Locate the cell with the specified text and output its [X, Y] center coordinate. 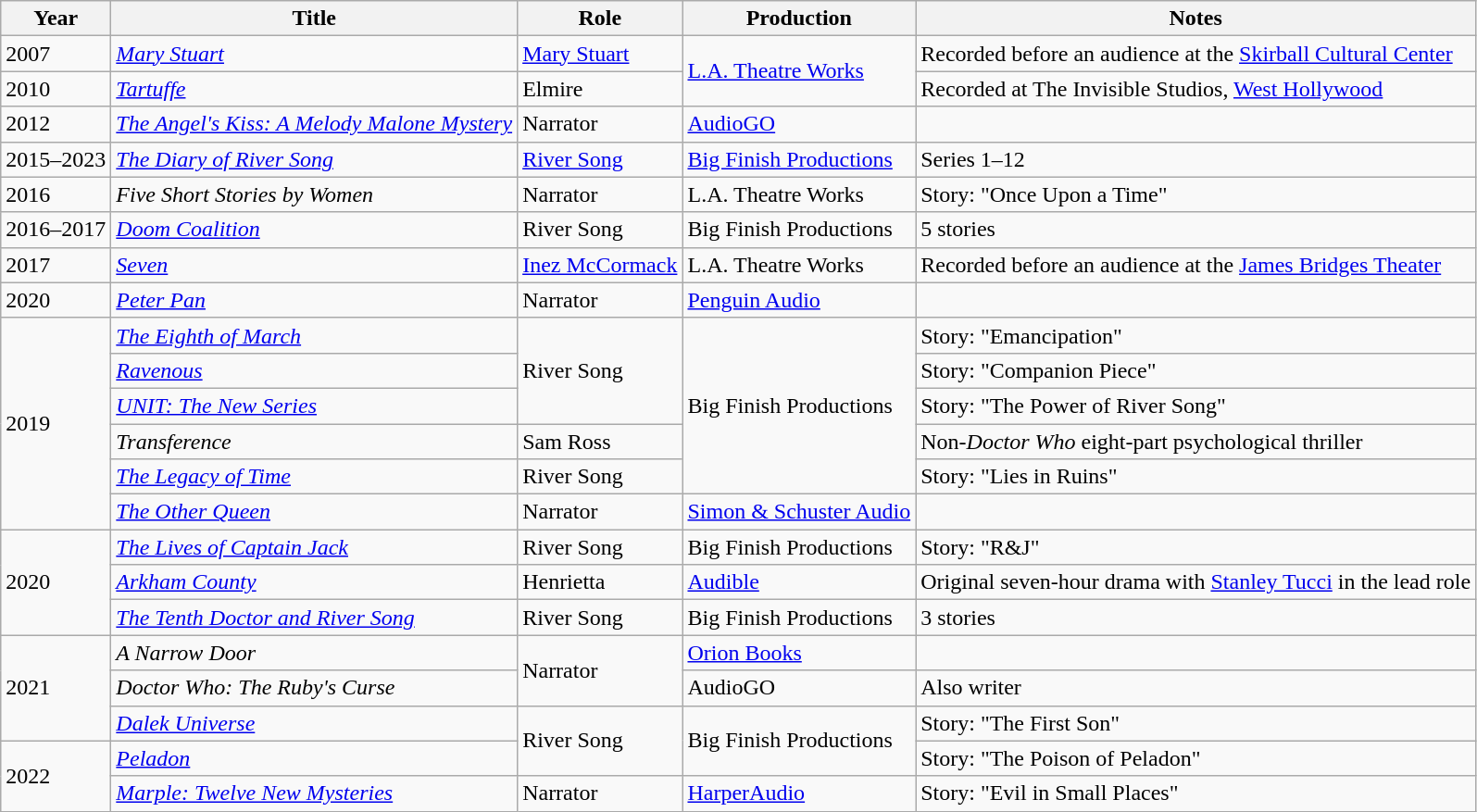
Transference [315, 442]
A Narrow Door [315, 653]
Story: "Companion Piece" [1196, 370]
Role [600, 19]
The Tenth Doctor and River Song [315, 618]
Peter Pan [315, 300]
Tartuffe [315, 89]
Five Short Stories by Women [315, 194]
Story: "R&J" [1196, 547]
Story: "The Poison of Peladon" [1196, 758]
Marple: Twelve New Mysteries [315, 793]
Recorded at The Invisible Studios, West Hollywood [1196, 89]
Ravenous [315, 370]
The Diary of River Song [315, 159]
2016 [56, 194]
2010 [56, 89]
Year [56, 19]
2021 [56, 688]
3 stories [1196, 618]
2012 [56, 124]
Also writer [1196, 688]
Production [799, 19]
Arkham County [315, 582]
Original seven-hour drama with Stanley Tucci in the lead role [1196, 582]
Recorded before an audience at the Skirball Cultural Center [1196, 54]
Sam Ross [600, 442]
The Legacy of Time [315, 477]
Peladon [315, 758]
The Eighth of March [315, 335]
Doctor Who: The Ruby's Curse [315, 688]
Doom Coalition [315, 230]
Inez McCormack [600, 265]
2015–2023 [56, 159]
Audible [799, 582]
Story: "The First Son" [1196, 723]
Simon & Schuster Audio [799, 512]
Non-Doctor Who eight-part psychological thriller [1196, 442]
2017 [56, 265]
Orion Books [799, 653]
Penguin Audio [799, 300]
5 stories [1196, 230]
The Angel's Kiss: A Melody Malone Mystery [315, 124]
2019 [56, 423]
Series 1–12 [1196, 159]
Elmire [600, 89]
The Lives of Captain Jack [315, 547]
2022 [56, 776]
Story: "Lies in Ruins" [1196, 477]
The Other Queen [315, 512]
Story: "Emancipation" [1196, 335]
Story: "Once Upon a Time" [1196, 194]
Story: "Evil in Small Places" [1196, 793]
Dalek Universe [315, 723]
Story: "The Power of River Song" [1196, 406]
Seven [315, 265]
Notes [1196, 19]
UNIT: The New Series [315, 406]
Henrietta [600, 582]
Recorded before an audience at the James Bridges Theater [1196, 265]
Title [315, 19]
HarperAudio [799, 793]
2007 [56, 54]
2016–2017 [56, 230]
